Detect which cell encompasses the target text, then output its [x, y] center coordinate. 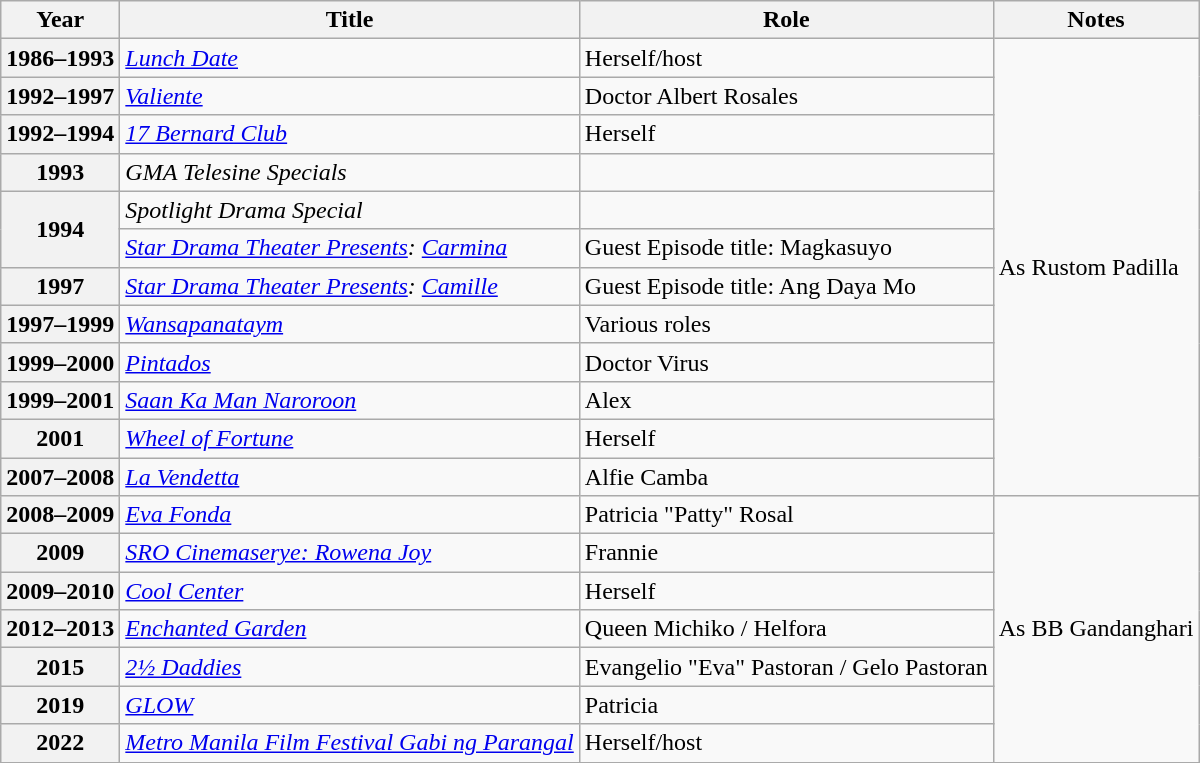
Wansapanataym [350, 324]
2012–2013 [60, 629]
Title [350, 20]
2022 [60, 743]
Various roles [786, 324]
SRO Cinemaserye: Rowena Joy [350, 553]
Queen Michiko / Helfora [786, 629]
1994 [60, 229]
1997 [60, 286]
1999–2000 [60, 362]
GMA Telesine Specials [350, 172]
2007–2008 [60, 477]
Valiente [350, 96]
2001 [60, 438]
Frannie [786, 553]
Alex [786, 400]
2019 [60, 705]
Eva Fonda [350, 515]
Spotlight Drama Special [350, 210]
Year [60, 20]
1992–1997 [60, 96]
As Rustom Padilla [1096, 268]
Saan Ka Man Naroroon [350, 400]
Patricia [786, 705]
Patricia "Patty" Rosal [786, 515]
Star Drama Theater Presents: Carmina [350, 248]
Cool Center [350, 591]
GLOW [350, 705]
2015 [60, 667]
17 Bernard Club [350, 134]
1992–1994 [60, 134]
2009–2010 [60, 591]
Enchanted Garden [350, 629]
2009 [60, 553]
Evangelio "Eva" Pastoran / Gelo Pastoran [786, 667]
Wheel of Fortune [350, 438]
Doctor Virus [786, 362]
As BB Gandanghari [1096, 629]
Guest Episode title: Magkasuyo [786, 248]
Alfie Camba [786, 477]
Guest Episode title: Ang Daya Mo [786, 286]
Star Drama Theater Presents: Camille [350, 286]
Pintados [350, 362]
Doctor Albert Rosales [786, 96]
Metro Manila Film Festival Gabi ng Parangal [350, 743]
Notes [1096, 20]
Role [786, 20]
2½ Daddies [350, 667]
La Vendetta [350, 477]
1993 [60, 172]
1999–2001 [60, 400]
2008–2009 [60, 515]
1986–1993 [60, 58]
1997–1999 [60, 324]
Lunch Date [350, 58]
